Search for the cell housing the specified text and yield its (x, y) center coordinate. 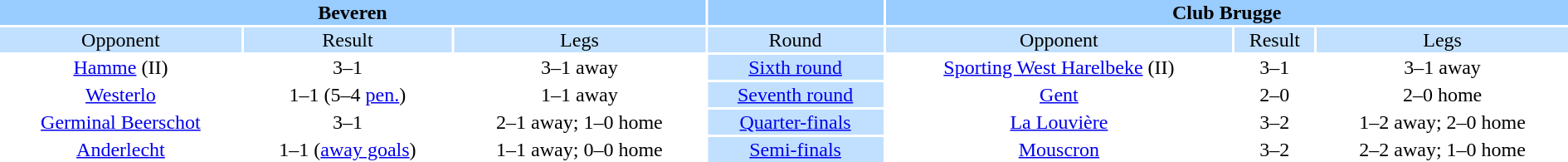
2–1 away; 1–0 home (579, 122)
Anderlecht (121, 150)
Westerlo (121, 95)
1–1 away; 0–0 home (579, 150)
Gent (1059, 95)
2–2 away; 1–0 home (1442, 150)
1–1 (5–4 pen.) (348, 95)
Club Brugge (1226, 12)
1–2 away; 2–0 home (1442, 122)
2–0 (1274, 95)
Mouscron (1059, 150)
Hamme (II) (121, 67)
Sporting West Harelbeke (II) (1059, 67)
1–1 (away goals) (348, 150)
Quarter-finals (796, 122)
Semi-finals (796, 150)
Sixth round (796, 67)
Beveren (353, 12)
1–1 away (579, 95)
2–0 home (1442, 95)
Germinal Beerschot (121, 122)
Round (796, 40)
Seventh round (796, 95)
La Louvière (1059, 122)
